Search for the cell housing the specified text and yield its [X, Y] center coordinate. 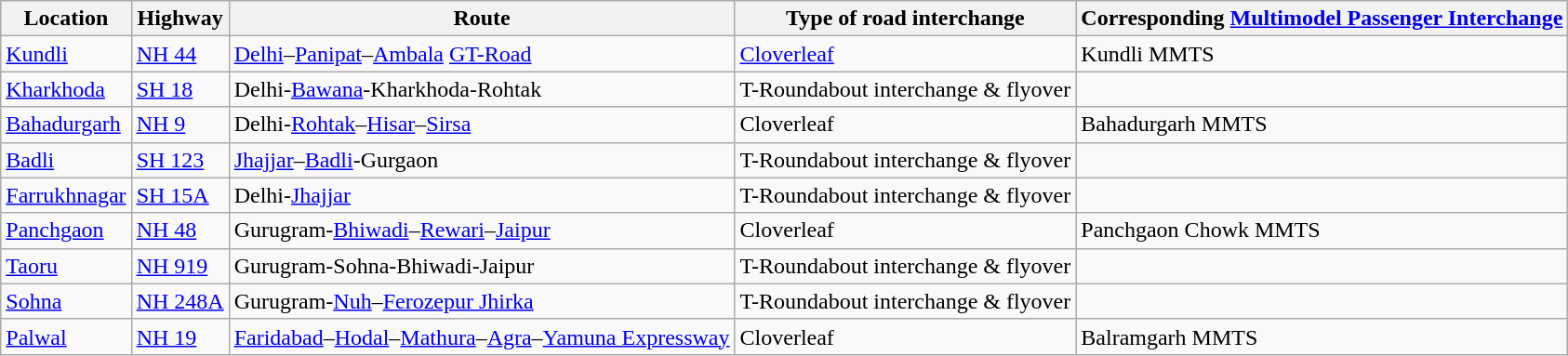
Bahadurgarh MMTS [1322, 125]
Sohna [66, 301]
Balramgarh MMTS [1322, 336]
Gurugram-Nuh–Ferozepur Jhirka [482, 301]
Gurugram-Sohna-Bhiwadi-Jaipur [482, 266]
Kharkhoda [66, 89]
Delhi-Rohtak–Hisar–Sirsa [482, 125]
Faridabad–Hodal–Mathura–Agra–Yamuna Expressway [482, 336]
NH 44 [180, 54]
SH 123 [180, 160]
Palwal [66, 336]
Delhi-Bawana-Kharkhoda-Rohtak [482, 89]
Taoru [66, 266]
Farrukhnagar [66, 195]
Panchgaon [66, 231]
Gurugram-Bhiwadi–Rewari–Jaipur [482, 231]
NH 919 [180, 266]
Delhi-Jhajjar [482, 195]
Highway [180, 19]
Badli [66, 160]
Corresponding Multimodel Passenger Interchange [1322, 19]
Route [482, 19]
SH 15A [180, 195]
NH 9 [180, 125]
Type of road interchange [906, 19]
Jhajjar–Badli-Gurgaon [482, 160]
Location [66, 19]
Bahadurgarh [66, 125]
Kundli [66, 54]
Delhi–Panipat–Ambala GT-Road [482, 54]
NH 48 [180, 231]
Panchgaon Chowk MMTS [1322, 231]
Kundli MMTS [1322, 54]
SH 18 [180, 89]
NH 248A [180, 301]
NH 19 [180, 336]
